Output the (x, y) coordinate of the center of the cell containing the given text.  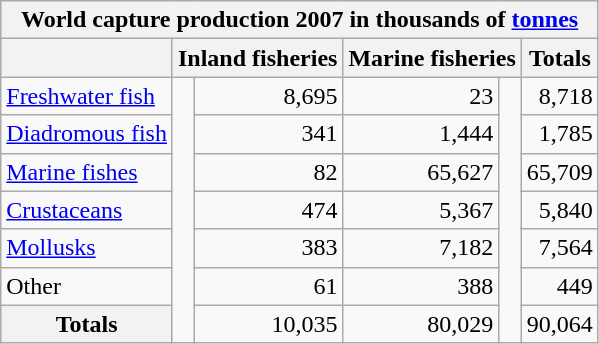
5,840 (560, 210)
341 (268, 134)
World capture production 2007 in thousands of tonnes (300, 20)
10,035 (268, 324)
5,367 (421, 210)
Diadromous fish (87, 134)
388 (421, 286)
383 (268, 248)
65,709 (560, 172)
90,064 (560, 324)
449 (560, 286)
7,564 (560, 248)
Inland fisheries (257, 58)
1,444 (421, 134)
Crustaceans (87, 210)
474 (268, 210)
Mollusks (87, 248)
23 (421, 96)
80,029 (421, 324)
1,785 (560, 134)
Freshwater fish (87, 96)
8,718 (560, 96)
Other (87, 286)
7,182 (421, 248)
82 (268, 172)
8,695 (268, 96)
Marine fisheries (432, 58)
61 (268, 286)
65,627 (421, 172)
Marine fishes (87, 172)
